Return (x, y) of the center of cell containing provided text 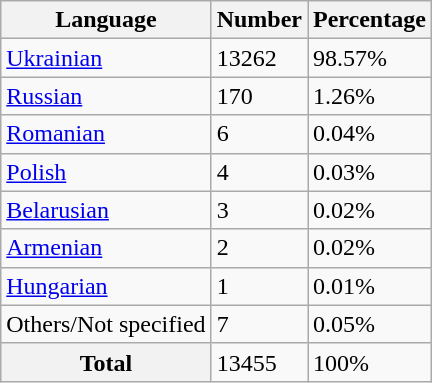
Belarusian (106, 210)
4 (259, 172)
3 (259, 210)
170 (259, 96)
Number (259, 20)
98.57% (370, 58)
Polish (106, 172)
7 (259, 324)
0.01% (370, 286)
0.04% (370, 134)
Hungarian (106, 286)
0.05% (370, 324)
Percentage (370, 20)
0.03% (370, 172)
Russian (106, 96)
1 (259, 286)
2 (259, 248)
Armenian (106, 248)
Language (106, 20)
1.26% (370, 96)
Others/Not specified (106, 324)
13455 (259, 362)
13262 (259, 58)
Romanian (106, 134)
Ukrainian (106, 58)
100% (370, 362)
6 (259, 134)
Total (106, 362)
